Return [x, y] of the center of cell containing provided text 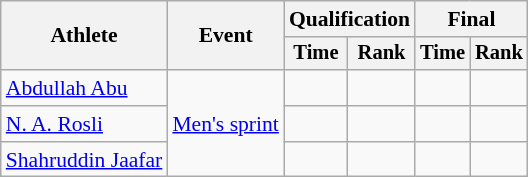
Qualification [350, 19]
Abdullah Abu [84, 88]
Athlete [84, 36]
Final [471, 19]
N. A. Rosli [84, 124]
Event [226, 36]
Men's sprint [226, 124]
